Capture the cell that displays the provided text and extract its (x, y) central coordinate. 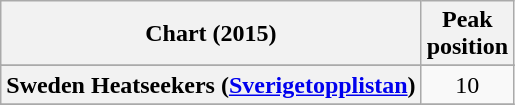
Sweden Heatseekers (Sverigetopplistan) (211, 85)
10 (467, 85)
Chart (2015) (211, 34)
Peakposition (467, 34)
